Locate the cell with the specified text and output its [x, y] center coordinate. 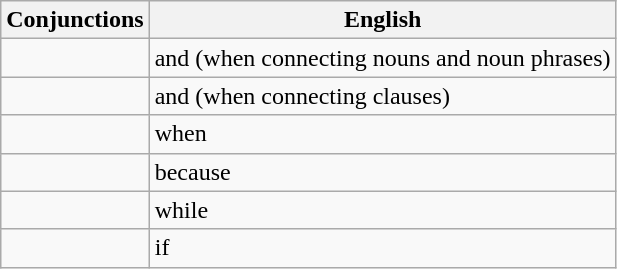
and (when connecting clauses) [382, 96]
and (when connecting nouns and noun phrases) [382, 58]
English [382, 20]
while [382, 210]
because [382, 172]
when [382, 134]
if [382, 248]
Conjunctions [75, 20]
